Provide the (X, Y) coordinate of the cell's center where the given text is located.  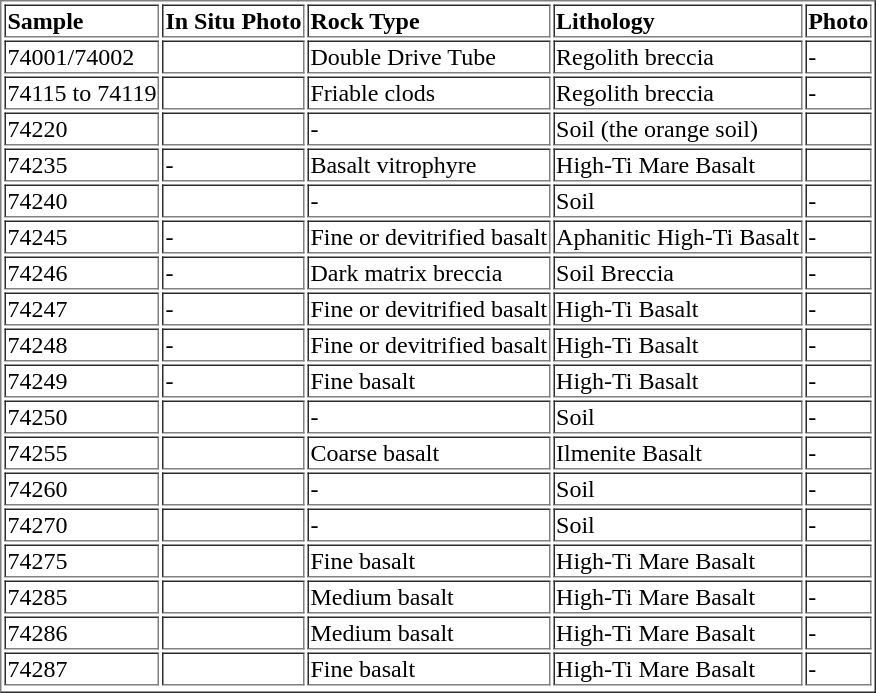
Lithology (678, 20)
74255 (82, 452)
74286 (82, 632)
74246 (82, 272)
74250 (82, 416)
74115 to 74119 (82, 92)
Aphanitic High-Ti Basalt (678, 236)
74275 (82, 560)
Dark matrix breccia (428, 272)
74245 (82, 236)
74285 (82, 596)
74270 (82, 524)
74240 (82, 200)
74249 (82, 380)
Ilmenite Basalt (678, 452)
Photo (838, 20)
Double Drive Tube (428, 56)
74260 (82, 488)
74220 (82, 128)
Sample (82, 20)
In Situ Photo (233, 20)
74235 (82, 164)
74248 (82, 344)
Basalt vitrophyre (428, 164)
74001/74002 (82, 56)
Coarse basalt (428, 452)
74247 (82, 308)
Soil Breccia (678, 272)
Friable clods (428, 92)
74287 (82, 668)
Soil (the orange soil) (678, 128)
Rock Type (428, 20)
